Detect which cell encompasses the target text, then output its [X, Y] center coordinate. 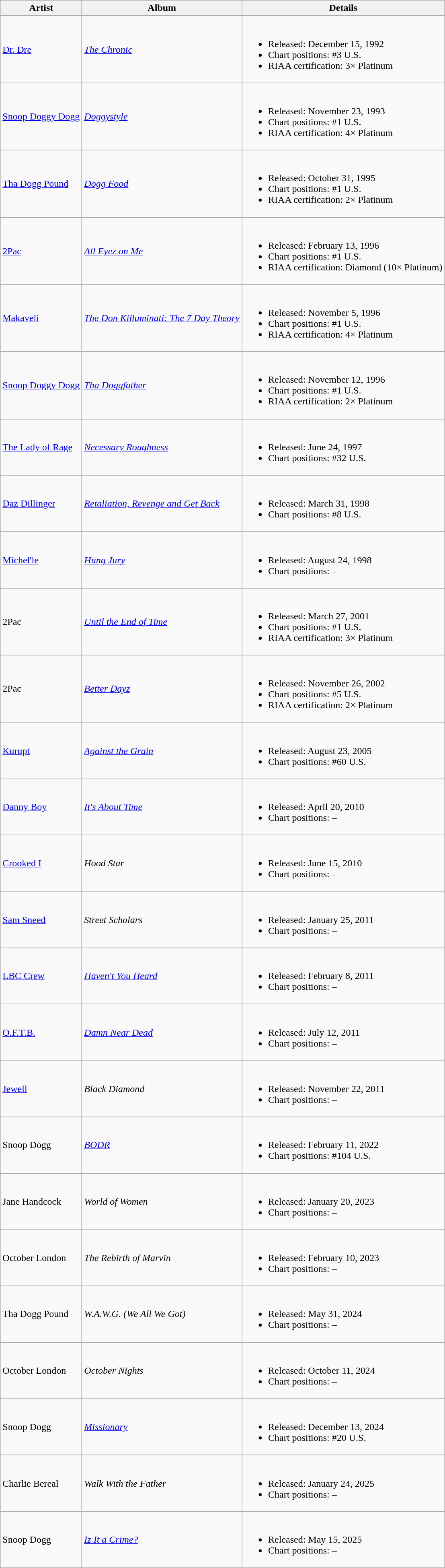
Dr. Dre [41, 49]
Released: November 26, 2002Chart positions: #5 U.S.RIAA certification: 2× Platinum [343, 689]
It's About Time [162, 807]
Iz It a Crime? [162, 1539]
Against the Grain [162, 751]
Released: January 25, 2011Chart positions: – [343, 920]
BODR [162, 1145]
October Nights [162, 1370]
Jewell [41, 1089]
Released: February 11, 2022Chart positions: #104 U.S. [343, 1145]
Sam Sneed [41, 920]
Released: December 13, 2024Chart positions: #20 U.S. [343, 1427]
Released: October 31, 1995Chart positions: #1 U.S.RIAA certification: 2× Platinum [343, 183]
Better Dayz [162, 689]
The Rebirth of Marvin [162, 1258]
Charlie Bereal [41, 1483]
Released: March 27, 2001Chart positions: #1 U.S.RIAA certification: 3× Platinum [343, 621]
Missionary [162, 1427]
Released: February 8, 2011Chart positions: – [343, 976]
Haven't You Heard [162, 976]
Released: May 15, 2025Chart positions: – [343, 1539]
Hood Star [162, 863]
Necessary Roughness [162, 447]
The Don Killuminati: The 7 Day Theory [162, 318]
Artist [41, 8]
Walk With the Father [162, 1483]
Tha Doggfather [162, 385]
Black Diamond [162, 1089]
World of Women [162, 1201]
The Chronic [162, 49]
Released: June 24, 1997Chart positions: #32 U.S. [343, 447]
Hung Jury [162, 560]
LBC Crew [41, 976]
Michel'le [41, 560]
Released: January 24, 2025Chart positions: – [343, 1483]
Details [343, 8]
O.F.T.B. [41, 1032]
Released: May 31, 2024Chart positions: – [343, 1314]
All Eyez on Me [162, 251]
Released: November 5, 1996Chart positions: #1 U.S.RIAA certification: 4× Platinum [343, 318]
Album [162, 8]
Released: April 20, 2010Chart positions: – [343, 807]
Daz Dillinger [41, 503]
Released: March 31, 1998Chart positions: #8 U.S. [343, 503]
Released: February 10, 2023Chart positions: – [343, 1258]
Released: November 12, 1996Chart positions: #1 U.S.RIAA certification: 2× Platinum [343, 385]
Dogg Food [162, 183]
Released: January 20, 2023Chart positions: – [343, 1201]
Released: June 15, 2010Chart positions: – [343, 863]
Jane Handcock [41, 1201]
Doggystyle [162, 117]
W.A.W.G. (We All We Got) [162, 1314]
Danny Boy [41, 807]
Makaveli [41, 318]
Street Scholars [162, 920]
Crooked I [41, 863]
Damn Near Dead [162, 1032]
Released: November 22, 2011Chart positions: – [343, 1089]
Released: October 11, 2024Chart positions: – [343, 1370]
Kurupt [41, 751]
Retaliation, Revenge and Get Back [162, 503]
Until the End of Time [162, 621]
Released: February 13, 1996Chart positions: #1 U.S.RIAA certification: Diamond (10× Platinum) [343, 251]
Released: November 23, 1993Chart positions: #1 U.S.RIAA certification: 4× Platinum [343, 117]
Released: July 12, 2011Chart positions: – [343, 1032]
Released: December 15, 1992Chart positions: #3 U.S.RIAA certification: 3× Platinum [343, 49]
The Lady of Rage [41, 447]
Released: August 24, 1998Chart positions: – [343, 560]
Released: August 23, 2005Chart positions: #60 U.S. [343, 751]
